Locate the cell with the specified text and output its (x, y) center coordinate. 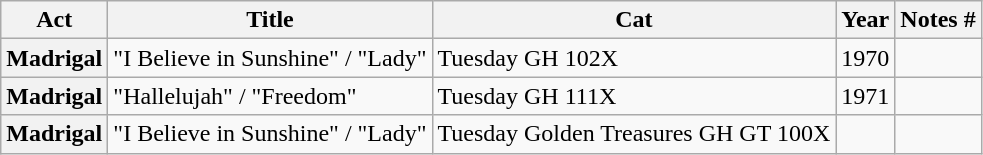
Tuesday GH 102X (634, 58)
Cat (634, 20)
1971 (866, 96)
1970 (866, 58)
Year (866, 20)
Tuesday GH 111X (634, 96)
Title (270, 20)
Act (54, 20)
Tuesday Golden Treasures GH GT 100X (634, 134)
Notes # (938, 20)
"Hallelujah" / "Freedom" (270, 96)
